Scan for the cell matching the given text and deliver its (X, Y) coordinate at center. 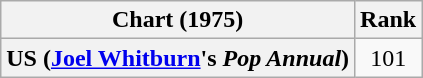
Rank (388, 20)
101 (388, 58)
Chart (1975) (178, 20)
US (Joel Whitburn's Pop Annual) (178, 58)
